Capture the cell that displays the provided text and extract its [x, y] central coordinate. 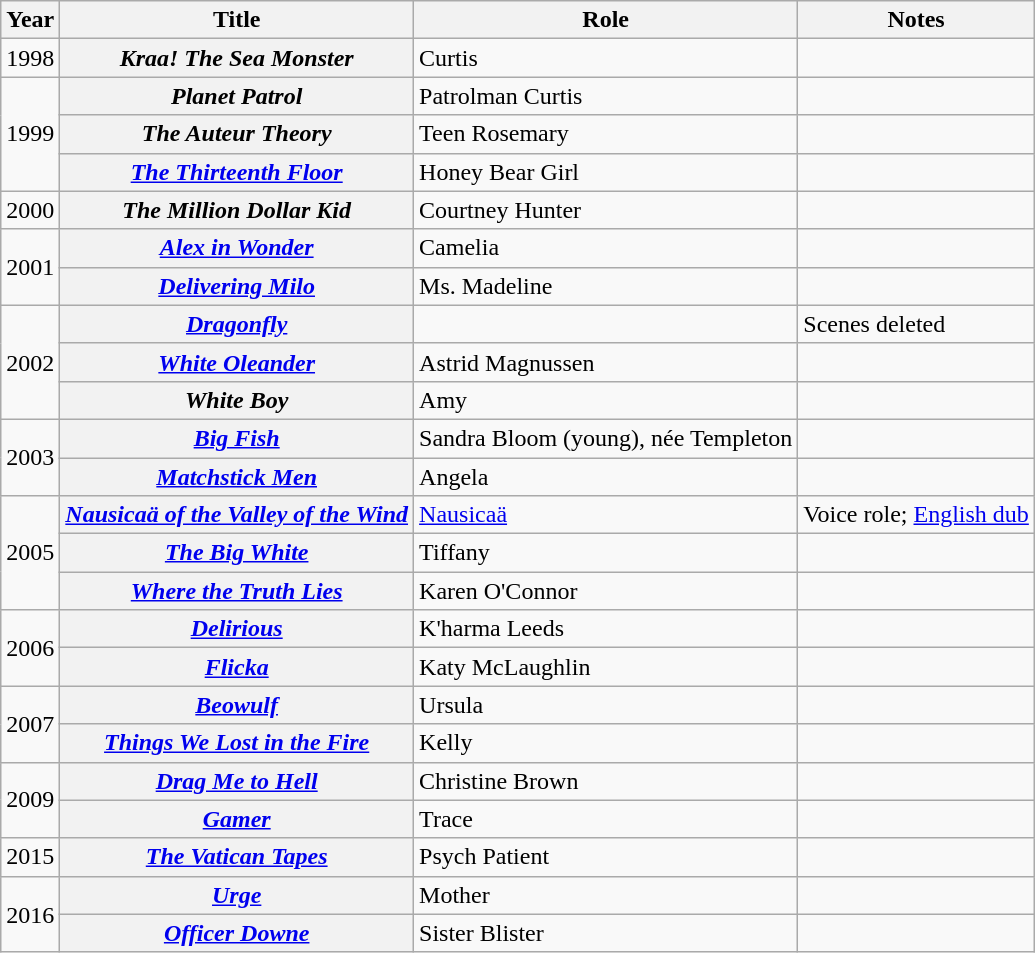
The Million Dollar Kid [237, 210]
Role [606, 20]
Angela [606, 477]
Amy [606, 400]
Dragonfly [237, 324]
Gamer [237, 819]
Big Fish [237, 438]
1999 [30, 134]
Voice role; English dub [916, 515]
Trace [606, 819]
2015 [30, 857]
Title [237, 20]
White Boy [237, 400]
2016 [30, 914]
Year [30, 20]
1998 [30, 58]
Matchstick Men [237, 477]
Planet Patrol [237, 96]
Nausicaä [606, 515]
Honey Bear Girl [606, 172]
2006 [30, 648]
2003 [30, 457]
Karen O'Connor [606, 591]
The Auteur Theory [237, 134]
Alex in Wonder [237, 248]
Beowulf [237, 705]
Delirious [237, 629]
Kelly [606, 743]
White Oleander [237, 362]
2001 [30, 267]
The Big White [237, 553]
Camelia [606, 248]
Where the Truth Lies [237, 591]
Urge [237, 895]
Ms. Madeline [606, 286]
2009 [30, 800]
Sandra Bloom (young), née Templeton [606, 438]
2007 [30, 724]
Mother [606, 895]
Sister Blister [606, 933]
Officer Downe [237, 933]
Drag Me to Hell [237, 781]
Ursula [606, 705]
Tiffany [606, 553]
2005 [30, 553]
2000 [30, 210]
The Vatican Tapes [237, 857]
Curtis [606, 58]
2002 [30, 362]
Nausicaä of the Valley of the Wind [237, 515]
Scenes deleted [916, 324]
K'harma Leeds [606, 629]
Astrid Magnussen [606, 362]
The Thirteenth Floor [237, 172]
Patrolman Curtis [606, 96]
Things We Lost in the Fire [237, 743]
Notes [916, 20]
Kraa! The Sea Monster [237, 58]
Psych Patient [606, 857]
Teen Rosemary [606, 134]
Christine Brown [606, 781]
Courtney Hunter [606, 210]
Delivering Milo [237, 286]
Flicka [237, 667]
Katy McLaughlin [606, 667]
